Detect which cell encompasses the target text, then output its (X, Y) center coordinate. 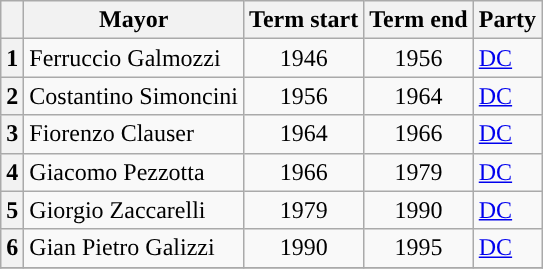
Party (507, 20)
Giorgio Zaccarelli (134, 210)
Term end (419, 20)
4 (12, 172)
1946 (304, 58)
1995 (419, 248)
Gian Pietro Galizzi (134, 248)
3 (12, 134)
5 (12, 210)
Ferruccio Galmozzi (134, 58)
Giacomo Pezzotta (134, 172)
Fiorenzo Clauser (134, 134)
Term start (304, 20)
Mayor (134, 20)
2 (12, 96)
1 (12, 58)
Costantino Simoncini (134, 96)
6 (12, 248)
